Determine the [x, y] coordinate at the center of the cell enclosing the given text.  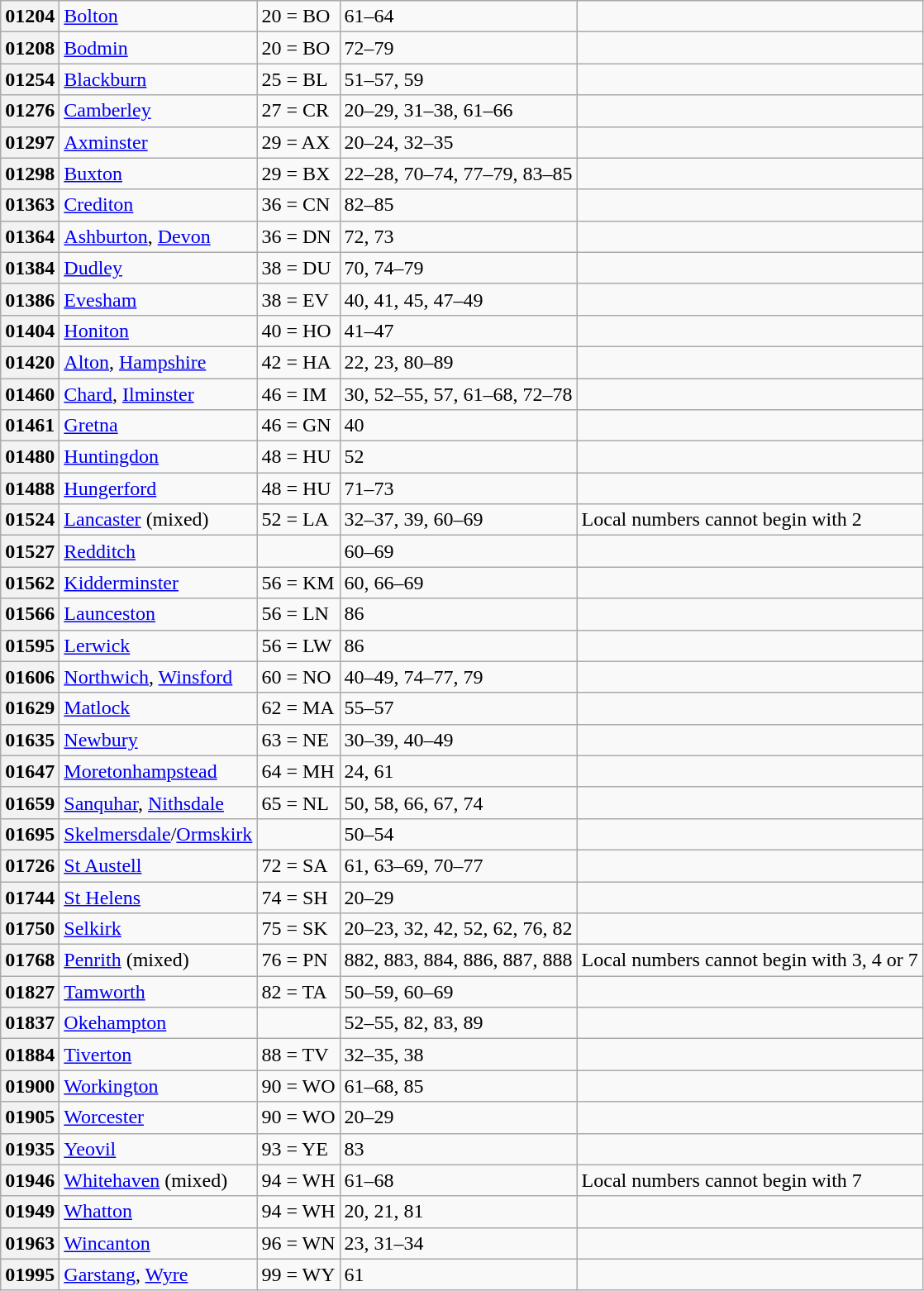
01827 [30, 992]
52 = LA [298, 520]
Wincanton [159, 1243]
Moretonhampstead [159, 771]
Gretna [159, 426]
27 = CR [298, 111]
Sanquhar, Nithsdale [159, 803]
01659 [30, 803]
Lerwick [159, 645]
01837 [30, 1023]
93 = YE [298, 1149]
62 = MA [298, 708]
60–69 [458, 551]
30, 52–55, 57, 61–68, 72–78 [458, 394]
36 = DN [298, 236]
01606 [30, 677]
20–29, 31–38, 61–66 [458, 111]
01461 [30, 426]
76 = PN [298, 960]
20–24, 32–35 [458, 142]
29 = BX [298, 174]
46 = GN [298, 426]
55–57 [458, 708]
01949 [30, 1212]
Bolton [159, 17]
61 [458, 1274]
01298 [30, 174]
29 = AX [298, 142]
Tiverton [159, 1055]
01480 [30, 457]
Blackburn [159, 79]
01595 [30, 645]
Penrith (mixed) [159, 960]
Workington [159, 1086]
01629 [30, 708]
Skelmersdale/Ormskirk [159, 834]
74 = SH [298, 897]
01566 [30, 614]
St Helens [159, 897]
01524 [30, 520]
St Austell [159, 865]
01384 [30, 268]
Matlock [159, 708]
82 = TA [298, 992]
23, 31–34 [458, 1243]
01963 [30, 1243]
01254 [30, 79]
Honiton [159, 331]
30–39, 40–49 [458, 740]
01935 [30, 1149]
60 = NO [298, 677]
61–68 [458, 1180]
Local numbers cannot begin with 2 [750, 520]
01404 [30, 331]
01488 [30, 488]
Tamworth [159, 992]
40 = HO [298, 331]
Whatton [159, 1212]
22, 23, 80–89 [458, 362]
Whitehaven (mixed) [159, 1180]
01647 [30, 771]
Newbury [159, 740]
20–23, 32, 42, 52, 62, 76, 82 [458, 929]
Garstang, Wyre [159, 1274]
01884 [30, 1055]
Crediton [159, 205]
Lancaster (mixed) [159, 520]
Bodmin [159, 48]
01420 [30, 362]
Evesham [159, 299]
Redditch [159, 551]
50–59, 60–69 [458, 992]
24, 61 [458, 771]
60, 66–69 [458, 583]
64 = MH [298, 771]
01900 [30, 1086]
22–28, 70–74, 77–79, 83–85 [458, 174]
83 [458, 1149]
50–54 [458, 834]
Camberley [159, 111]
01946 [30, 1180]
32–37, 39, 60–69 [458, 520]
01276 [30, 111]
36 = CN [298, 205]
Yeovil [159, 1149]
56 = KM [298, 583]
01297 [30, 142]
52–55, 82, 83, 89 [458, 1023]
61–64 [458, 17]
01905 [30, 1117]
01208 [30, 48]
Launceston [159, 614]
56 = LN [298, 614]
72, 73 [458, 236]
25 = BL [298, 79]
Alton, Hampshire [159, 362]
01363 [30, 205]
56 = LW [298, 645]
63 = NE [298, 740]
Selkirk [159, 929]
40–49, 74–77, 79 [458, 677]
Huntingdon [159, 457]
20, 21, 81 [458, 1212]
46 = IM [298, 394]
Okehampton [159, 1023]
Kidderminster [159, 583]
01204 [30, 17]
Dudley [159, 268]
61, 63–69, 70–77 [458, 865]
38 = EV [298, 299]
882, 883, 884, 886, 887, 888 [458, 960]
75 = SK [298, 929]
51–57, 59 [458, 79]
Chard, Ilminster [159, 394]
72 = SA [298, 865]
01635 [30, 740]
Local numbers cannot begin with 3, 4 or 7 [750, 960]
Axminster [159, 142]
40 [458, 426]
Buxton [159, 174]
72–79 [458, 48]
52 [458, 457]
01744 [30, 897]
Worcester [159, 1117]
01750 [30, 929]
01695 [30, 834]
99 = WY [298, 1274]
01386 [30, 299]
01768 [30, 960]
Local numbers cannot begin with 7 [750, 1180]
01364 [30, 236]
65 = NL [298, 803]
01726 [30, 865]
01527 [30, 551]
01562 [30, 583]
Ashburton, Devon [159, 236]
01995 [30, 1274]
70, 74–79 [458, 268]
32–35, 38 [458, 1055]
Hungerford [159, 488]
88 = TV [298, 1055]
42 = HA [298, 362]
01460 [30, 394]
40, 41, 45, 47–49 [458, 299]
Northwich, Winsford [159, 677]
82–85 [458, 205]
96 = WN [298, 1243]
50, 58, 66, 67, 74 [458, 803]
38 = DU [298, 268]
41–47 [458, 331]
71–73 [458, 488]
61–68, 85 [458, 1086]
